Search for the cell housing the specified text and yield its (x, y) center coordinate. 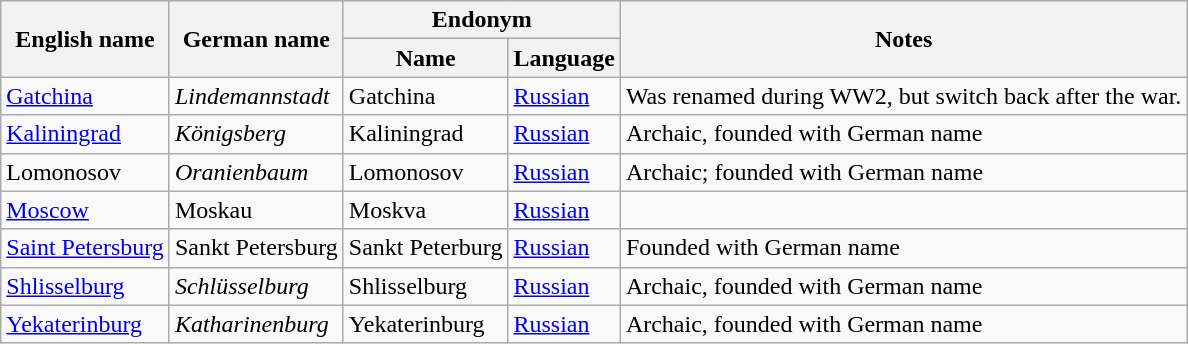
Sankt Petersburg (256, 248)
Oranienbaum (256, 172)
English name (86, 39)
Moscow (86, 210)
Endonym (482, 20)
Sankt Peterburg (426, 248)
Name (426, 58)
Notes (904, 39)
Archaic; founded with German name (904, 172)
Schlüsselburg (256, 286)
Lindemannstadt (256, 96)
Königsberg (256, 134)
Founded with German name (904, 248)
Saint Petersburg (86, 248)
Moskau (256, 210)
Was renamed during WW2, but switch back after the war. (904, 96)
German name (256, 39)
Katharinenburg (256, 324)
Language (564, 58)
Moskva (426, 210)
